Locate the cell with the specified text and output its [x, y] center coordinate. 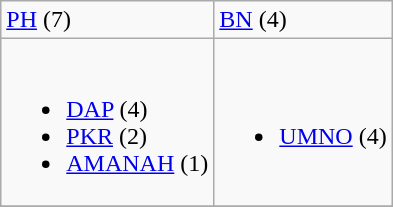
BN (4) [303, 20]
DAP (4) PKR (2) AMANAH (1) [108, 122]
PH (7) [108, 20]
UMNO (4) [303, 122]
